Detect which cell encompasses the target text, then output its (x, y) center coordinate. 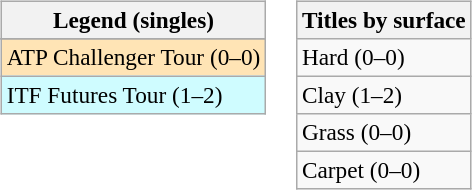
ATP Challenger Tour (0–0) (133, 57)
ITF Futures Tour (1–2) (133, 95)
Clay (1–2) (384, 95)
Grass (0–0) (384, 133)
Hard (0–0) (384, 57)
Legend (singles) (133, 20)
Carpet (0–0) (384, 171)
Titles by surface (384, 20)
